Identify which cell holds the provided text, then report its (X, Y) central coordinate. 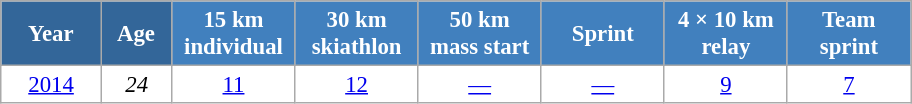
12 (356, 85)
4 × 10 km relay (726, 34)
9 (726, 85)
Sprint (602, 34)
Team sprint (848, 34)
24 (136, 85)
7 (848, 85)
50 km mass start (480, 34)
Year (52, 34)
2014 (52, 85)
15 km individual (234, 34)
Age (136, 34)
11 (234, 85)
30 km skiathlon (356, 34)
